Return [x, y] of the center of cell containing provided text 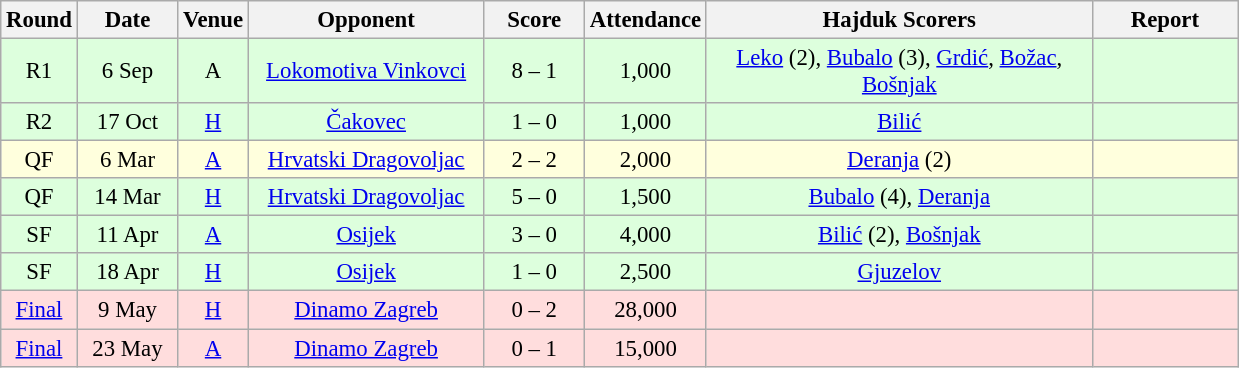
2 – 2 [534, 160]
28,000 [646, 310]
Attendance [646, 20]
Score [534, 20]
4,000 [646, 235]
6 Sep [128, 72]
0 – 1 [534, 348]
R2 [39, 122]
Gjuzelov [899, 273]
23 May [128, 348]
Report [1165, 20]
1,500 [646, 197]
2,500 [646, 273]
6 Mar [128, 160]
18 Apr [128, 273]
5 – 0 [534, 197]
11 Apr [128, 235]
17 Oct [128, 122]
Čakovec [366, 122]
R1 [39, 72]
0 – 2 [534, 310]
2,000 [646, 160]
Round [39, 20]
Opponent [366, 20]
Bilić (2), Bošnjak [899, 235]
14 Mar [128, 197]
9 May [128, 310]
Date [128, 20]
Lokomotiva Vinkovci [366, 72]
Venue [214, 20]
3 – 0 [534, 235]
Bubalo (4), Deranja [899, 197]
Hajduk Scorers [899, 20]
Bilić [899, 122]
8 – 1 [534, 72]
15,000 [646, 348]
Deranja (2) [899, 160]
Leko (2), Bubalo (3), Grdić, Božac, Bošnjak [899, 72]
